Identify which cell holds the provided text, then report its [x, y] central coordinate. 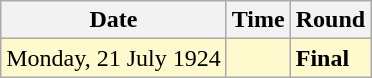
Date [114, 20]
Round [330, 20]
Final [330, 58]
Monday, 21 July 1924 [114, 58]
Time [258, 20]
